Extract the (X, Y) coordinate from the center of the cell holding the provided text.  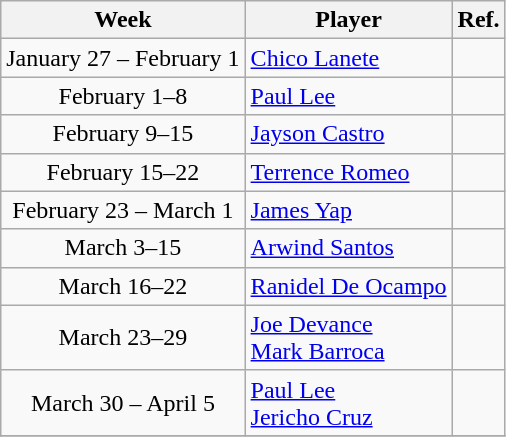
Chico Lanete (348, 58)
Joe Devance Mark Barroca (348, 338)
James Yap (348, 210)
February 23 – March 1 (123, 210)
Arwind Santos (348, 248)
February 15–22 (123, 172)
Terrence Romeo (348, 172)
Paul Lee (348, 96)
Paul Lee Jericho Cruz (348, 402)
March 30 – April 5 (123, 402)
Week (123, 20)
Ref. (478, 20)
March 23–29 (123, 338)
Ranidel De Ocampo (348, 286)
Player (348, 20)
March 16–22 (123, 286)
Jayson Castro (348, 134)
February 9–15 (123, 134)
March 3–15 (123, 248)
January 27 – February 1 (123, 58)
February 1–8 (123, 96)
